Find where the given text appears and provide that cell's center as (X, Y) coordinate. 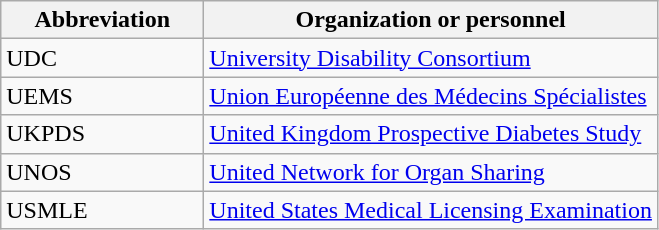
United Kingdom Prospective Diabetes Study (431, 134)
Organization or personnel (431, 20)
UEMS (102, 96)
Union Européenne des Médecins Spécialistes (431, 96)
United States Medical Licensing Examination (431, 210)
UDC (102, 58)
United Network for Organ Sharing (431, 172)
University Disability Consortium (431, 58)
Abbreviation (102, 20)
UKPDS (102, 134)
USMLE (102, 210)
UNOS (102, 172)
